Determine the (X, Y) coordinate at the center of the cell enclosing the given text.  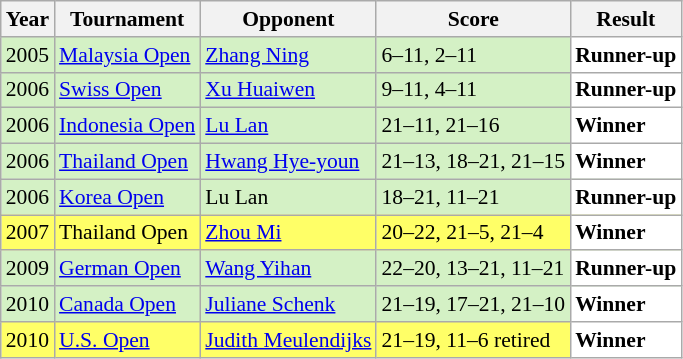
Zhang Ning (288, 55)
20–22, 21–5, 21–4 (473, 233)
Judith Meulendijks (288, 340)
Juliane Schenk (288, 304)
Swiss Open (127, 90)
9–11, 4–11 (473, 90)
2007 (28, 233)
Wang Yihan (288, 269)
Year (28, 19)
Hwang Hye-youn (288, 162)
21–19, 11–6 retired (473, 340)
21–13, 18–21, 21–15 (473, 162)
2009 (28, 269)
Indonesia Open (127, 126)
Korea Open (127, 197)
21–19, 17–21, 21–10 (473, 304)
German Open (127, 269)
Canada Open (127, 304)
2005 (28, 55)
Result (626, 19)
18–21, 11–21 (473, 197)
Zhou Mi (288, 233)
21–11, 21–16 (473, 126)
Xu Huaiwen (288, 90)
Opponent (288, 19)
U.S. Open (127, 340)
Score (473, 19)
Malaysia Open (127, 55)
Tournament (127, 19)
6–11, 2–11 (473, 55)
22–20, 13–21, 11–21 (473, 269)
